Extract the (x, y) coordinate from the center of the cell holding the provided text.  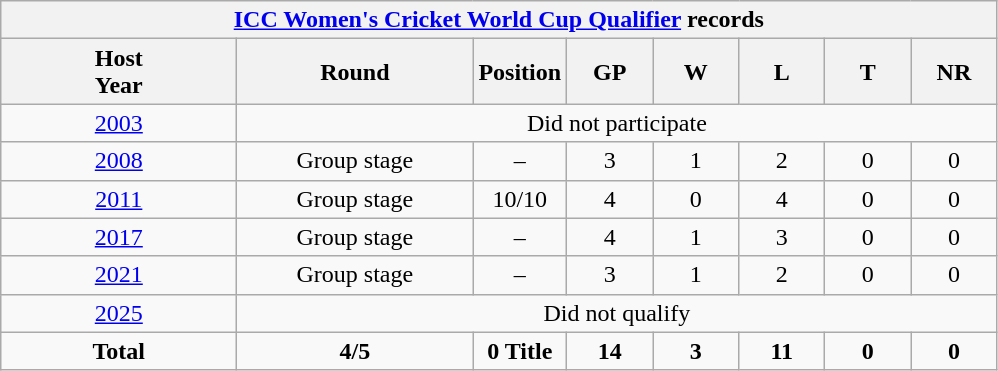
GP (610, 72)
W (696, 72)
14 (610, 351)
Position (520, 72)
ICC Women's Cricket World Cup Qualifier records (499, 20)
2021 (119, 275)
Did not participate (617, 123)
4/5 (355, 351)
L (782, 72)
NR (954, 72)
T (868, 72)
10/10 (520, 199)
0 Title (520, 351)
Did not qualify (617, 313)
2003 (119, 123)
HostYear (119, 72)
2017 (119, 237)
2025 (119, 313)
2011 (119, 199)
2008 (119, 161)
Round (355, 72)
Total (119, 351)
11 (782, 351)
